Output the [X, Y] coordinate of the center of the cell containing the given text.  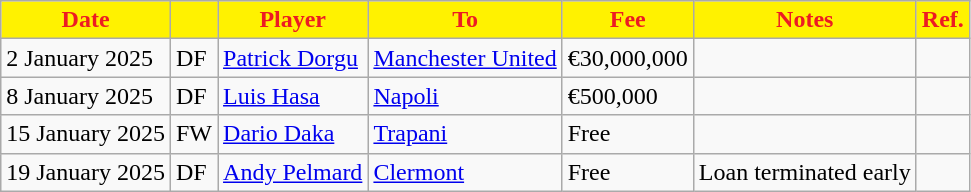
Dario Daka [293, 134]
15 January 2025 [86, 134]
Napoli [465, 96]
To [465, 20]
Manchester United [465, 58]
Luis Hasa [293, 96]
Clermont [465, 172]
Loan terminated early [804, 172]
Player [293, 20]
€30,000,000 [628, 58]
FW [194, 134]
Andy Pelmard [293, 172]
Patrick Dorgu [293, 58]
Fee [628, 20]
Trapani [465, 134]
€500,000 [628, 96]
8 January 2025 [86, 96]
19 January 2025 [86, 172]
2 January 2025 [86, 58]
Date [86, 20]
Ref. [942, 20]
Notes [804, 20]
